Find where the given text appears and provide that cell's center as [X, Y] coordinate. 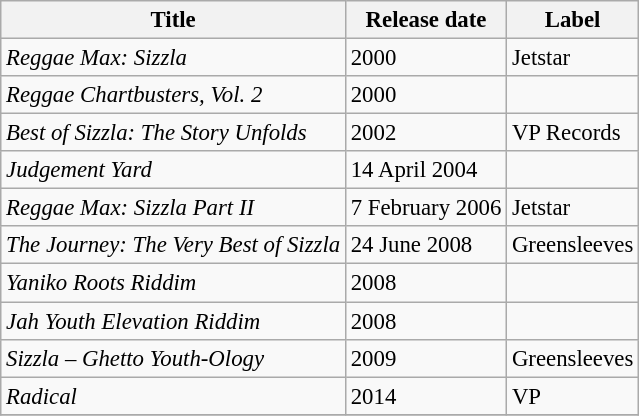
24 June 2008 [426, 245]
7 February 2006 [426, 208]
Sizzla – Ghetto Youth-Ology [174, 358]
Label [573, 20]
Jah Youth Elevation Riddim [174, 321]
VP [573, 396]
Reggae Chartbusters, Vol. 2 [174, 95]
VP Records [573, 133]
2014 [426, 396]
Yaniko Roots Riddim [174, 283]
Reggae Max: Sizzla Part II [174, 208]
Radical [174, 396]
Release date [426, 20]
Reggae Max: Sizzla [174, 58]
Judgement Yard [174, 170]
2009 [426, 358]
Best of Sizzla: The Story Unfolds [174, 133]
2002 [426, 133]
The Journey: The Very Best of Sizzla [174, 245]
Title [174, 20]
14 April 2004 [426, 170]
